Capture the cell that displays the provided text and extract its (x, y) central coordinate. 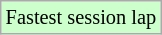
Fastest session lap (81, 17)
